Extract the [X, Y] coordinate from the center of the cell holding the provided text.  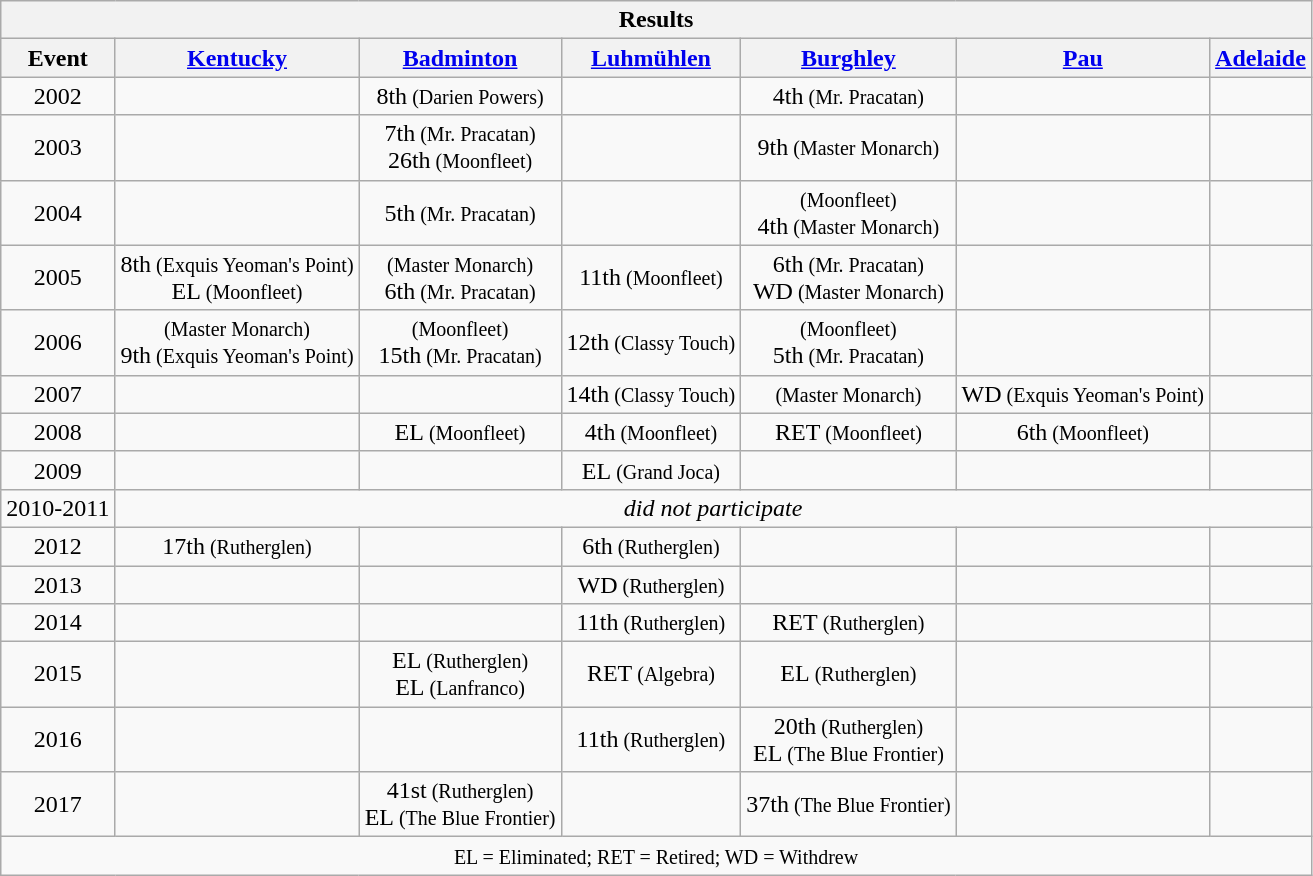
(Master Monarch)9th (Exquis Yeoman's Point) [237, 342]
EL (Rutherglen) [848, 674]
Badminton [460, 58]
2007 [58, 394]
(Master Monarch) [848, 394]
7th (Mr. Pracatan)26th (Moonfleet) [460, 148]
2012 [58, 546]
8th (Exquis Yeoman's Point)EL (Moonfleet) [237, 278]
RET (Moonfleet) [848, 432]
37th (The Blue Frontier) [848, 804]
2015 [58, 674]
2017 [58, 804]
RET (Rutherglen) [848, 623]
2013 [58, 585]
(Moonfleet)15th (Mr. Pracatan) [460, 342]
WD (Rutherglen) [651, 585]
WD (Exquis Yeoman's Point) [1083, 394]
EL (Grand Joca) [651, 470]
6th (Moonfleet) [1083, 432]
4th (Mr. Pracatan) [848, 96]
2003 [58, 148]
11th (Moonfleet) [651, 278]
(Moonfleet)4th (Master Monarch) [848, 212]
Burghley [848, 58]
6th (Rutherglen) [651, 546]
2009 [58, 470]
EL (Moonfleet) [460, 432]
2016 [58, 740]
Kentucky [237, 58]
2004 [58, 212]
41st (Rutherglen)EL (The Blue Frontier) [460, 804]
(Master Monarch)6th (Mr. Pracatan) [460, 278]
9th (Master Monarch) [848, 148]
Pau [1083, 58]
Adelaide [1261, 58]
6th (Mr. Pracatan)WD (Master Monarch) [848, 278]
12th (Classy Touch) [651, 342]
2010-2011 [58, 508]
RET (Algebra) [651, 674]
2014 [58, 623]
2006 [58, 342]
EL (Rutherglen)EL (Lanfranco) [460, 674]
did not participate [713, 508]
EL = Eliminated; RET = Retired; WD = Withdrew [656, 856]
Event [58, 58]
14th (Classy Touch) [651, 394]
Results [656, 20]
8th (Darien Powers) [460, 96]
(Moonfleet)5th (Mr. Pracatan) [848, 342]
2002 [58, 96]
17th (Rutherglen) [237, 546]
2005 [58, 278]
Luhmühlen [651, 58]
2008 [58, 432]
20th (Rutherglen)EL (The Blue Frontier) [848, 740]
5th (Mr. Pracatan) [460, 212]
4th (Moonfleet) [651, 432]
